Provide the [x, y] coordinate of the cell's center where the given text is located.  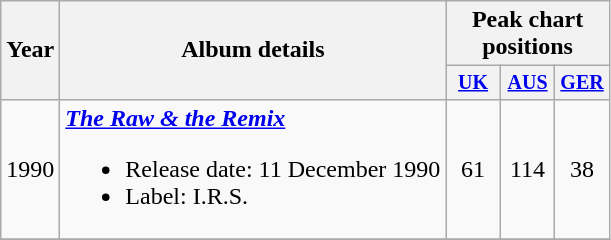
61 [473, 169]
38 [582, 169]
The Raw & the RemixRelease date: 11 December 1990Label: I.R.S. [253, 169]
114 [527, 169]
Year [30, 50]
GER [582, 82]
UK [473, 82]
Album details [253, 50]
1990 [30, 169]
AUS [527, 82]
Peak chart positions [528, 34]
